Provide the [x, y] coordinate of the cell's center where the given text is located.  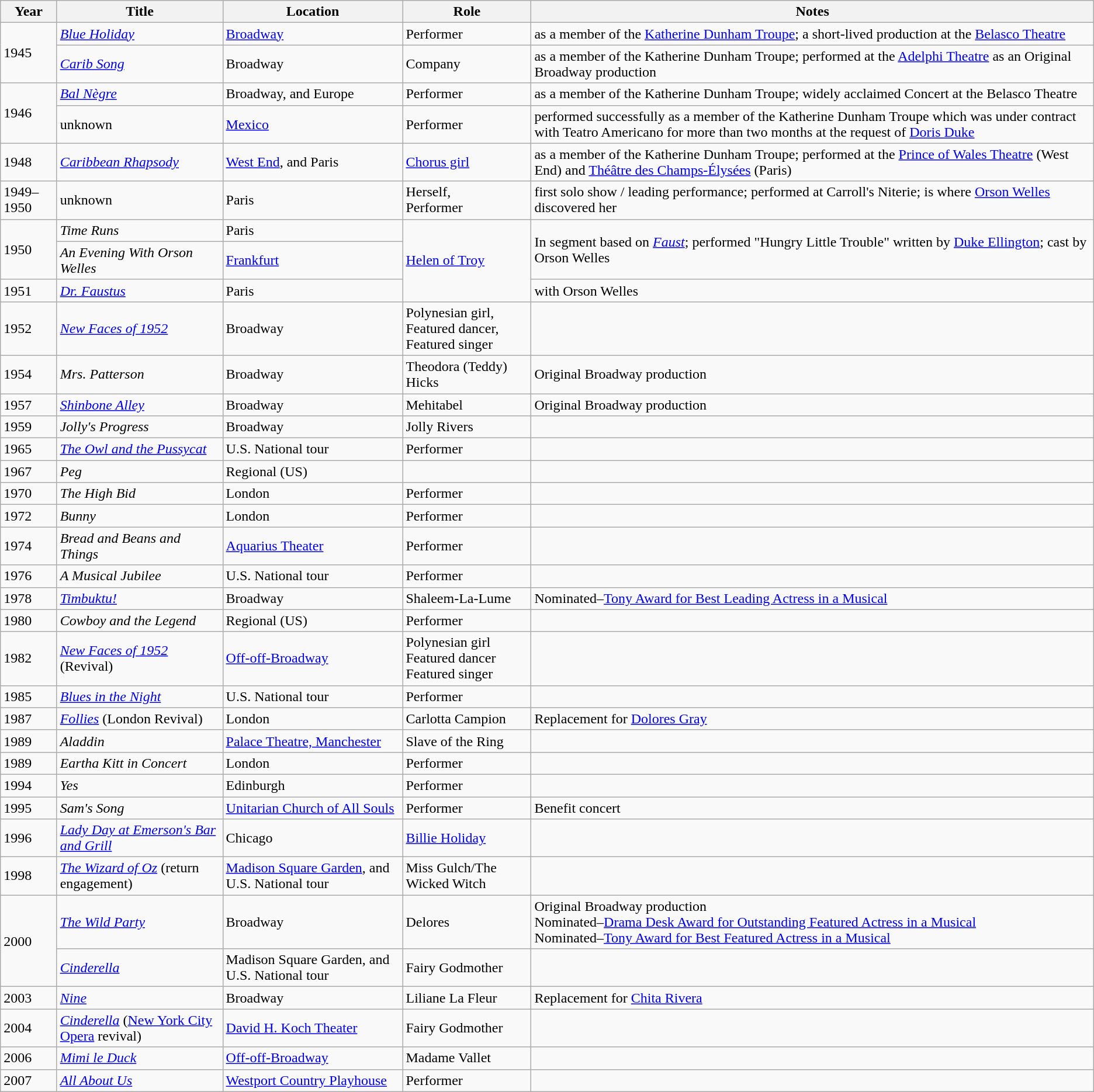
Replacement for Dolores Gray [812, 719]
Frankfurt [313, 261]
1978 [29, 598]
An Evening With Orson Welles [140, 261]
The High Bid [140, 494]
Role [467, 12]
1967 [29, 472]
1974 [29, 546]
1950 [29, 249]
Time Runs [140, 230]
1980 [29, 620]
Eartha Kitt in Concert [140, 763]
In segment based on Faust; performed "Hungry Little Trouble" written by Duke Ellington; cast by Orson Welles [812, 249]
1996 [29, 838]
Unitarian Church of All Souls [313, 808]
David H. Koch Theater [313, 1028]
The Owl and the Pussycat [140, 449]
New Faces of 1952 (Revival) [140, 658]
2004 [29, 1028]
as a member of the Katherine Dunham Troupe; widely acclaimed Concert at the Belasco Theatre [812, 94]
Yes [140, 785]
Carib Song [140, 64]
The Wizard of Oz (return engagement) [140, 876]
Mimi le Duck [140, 1058]
2007 [29, 1080]
Mrs. Patterson [140, 374]
Mehitabel [467, 405]
1965 [29, 449]
Palace Theatre, Manchester [313, 741]
Chorus girl [467, 162]
Nominated–Tony Award for Best Leading Actress in a Musical [812, 598]
with Orson Welles [812, 290]
as a member of the Katherine Dunham Troupe; a short-lived production at the Belasco Theatre [812, 34]
1945 [29, 53]
Shaleem-La-Lume [467, 598]
Peg [140, 472]
Polynesian girlFeatured dancerFeatured singer [467, 658]
Broadway, and Europe [313, 94]
1948 [29, 162]
Chicago [313, 838]
Shinbone Alley [140, 405]
The Wild Party [140, 922]
Herself,Performer [467, 200]
1959 [29, 427]
Notes [812, 12]
1994 [29, 785]
Location [313, 12]
Cinderella (New York City Opera revival) [140, 1028]
1972 [29, 516]
as a member of the Katherine Dunham Troupe; performed at the Prince of Wales Theatre (West End) and Théâtre des Champs-Élysées (Paris) [812, 162]
Jolly Rivers [467, 427]
1949–1950 [29, 200]
Theodora (Teddy) Hicks [467, 374]
1951 [29, 290]
Blue Holiday [140, 34]
Lady Day at Emerson's Bar and Grill [140, 838]
1976 [29, 576]
Edinburgh [313, 785]
Billie Holiday [467, 838]
Bread and Beans and Things [140, 546]
1954 [29, 374]
1982 [29, 658]
Helen of Troy [467, 261]
Carlotta Campion [467, 719]
Polynesian girl,Featured dancer,Featured singer [467, 328]
Bal Nègre [140, 94]
Miss Gulch/The Wicked Witch [467, 876]
1957 [29, 405]
1985 [29, 696]
1946 [29, 113]
Cinderella [140, 968]
Follies (London Revival) [140, 719]
2006 [29, 1058]
first solo show / leading performance; performed at Carroll's Niterie; is where Orson Welles discovered her [812, 200]
All About Us [140, 1080]
West End, and Paris [313, 162]
Liliane La Fleur [467, 998]
Title [140, 12]
Mexico [313, 124]
1987 [29, 719]
Bunny [140, 516]
2000 [29, 941]
New Faces of 1952 [140, 328]
Westport Country Playhouse [313, 1080]
2003 [29, 998]
Timbuktu! [140, 598]
1970 [29, 494]
Madame Vallet [467, 1058]
Jolly's Progress [140, 427]
1998 [29, 876]
Slave of the Ring [467, 741]
1952 [29, 328]
Year [29, 12]
Caribbean Rhapsody [140, 162]
Nine [140, 998]
Aquarius Theater [313, 546]
Dr. Faustus [140, 290]
Aladdin [140, 741]
Benefit concert [812, 808]
Cowboy and the Legend [140, 620]
Company [467, 64]
A Musical Jubilee [140, 576]
Blues in the Night [140, 696]
Sam's Song [140, 808]
Replacement for Chita Rivera [812, 998]
Delores [467, 922]
as a member of the Katherine Dunham Troupe; performed at the Adelphi Theatre as an Original Broadway production [812, 64]
1995 [29, 808]
